Determine the (X, Y) coordinate at the center of the cell enclosing the given text.  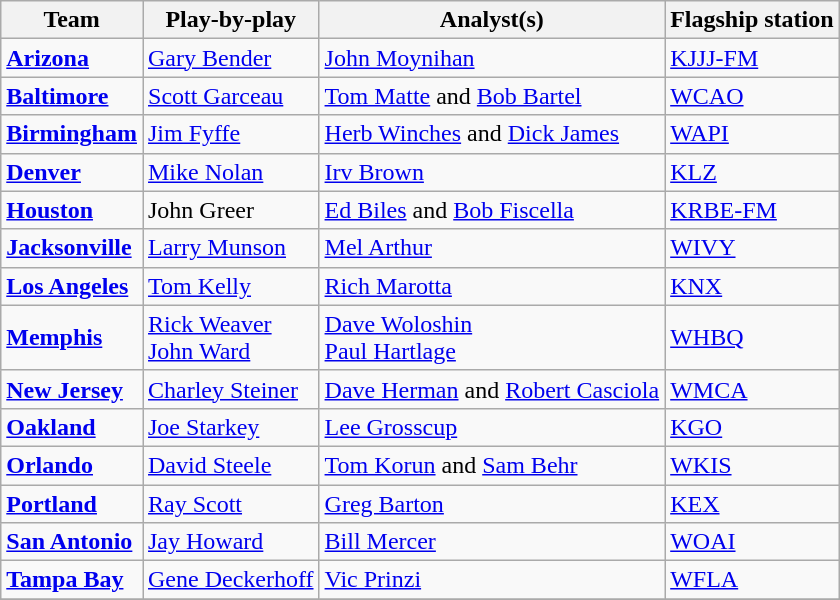
Mel Arthur (492, 248)
Tampa Bay (72, 580)
Ray Scott (230, 503)
WFLA (752, 580)
WIVY (752, 248)
Rick WeaverJohn Ward (230, 338)
Flagship station (752, 20)
Los Angeles (72, 286)
Tom Korun and Sam Behr (492, 465)
Baltimore (72, 96)
Vic Prinzi (492, 580)
Bill Mercer (492, 542)
WKIS (752, 465)
Denver (72, 172)
KJJJ-FM (752, 58)
Dave Herman and Robert Casciola (492, 389)
Tom Kelly (230, 286)
Memphis (72, 338)
Larry Munson (230, 248)
Jay Howard (230, 542)
Rich Marotta (492, 286)
Herb Winches and Dick James (492, 134)
Orlando (72, 465)
Gene Deckerhoff (230, 580)
KGO (752, 427)
San Antonio (72, 542)
KEX (752, 503)
Dave WoloshinPaul Hartlage (492, 338)
Gary Bender (230, 58)
Oakland (72, 427)
KRBE-FM (752, 210)
Birmingham (72, 134)
WAPI (752, 134)
Joe Starkey (230, 427)
John Greer (230, 210)
Analyst(s) (492, 20)
Houston (72, 210)
Ed Biles and Bob Fiscella (492, 210)
WOAI (752, 542)
WHBQ (752, 338)
Jim Fyffe (230, 134)
Team (72, 20)
Charley Steiner (230, 389)
New Jersey (72, 389)
Irv Brown (492, 172)
Tom Matte and Bob Bartel (492, 96)
KLZ (752, 172)
Jacksonville (72, 248)
WCAO (752, 96)
Portland (72, 503)
Scott Garceau (230, 96)
John Moynihan (492, 58)
WMCA (752, 389)
Play-by-play (230, 20)
KNX (752, 286)
Arizona (72, 58)
Mike Nolan (230, 172)
Greg Barton (492, 503)
Lee Grosscup (492, 427)
David Steele (230, 465)
